From the cell containing the given text, extract its center point as (x, y) coordinate. 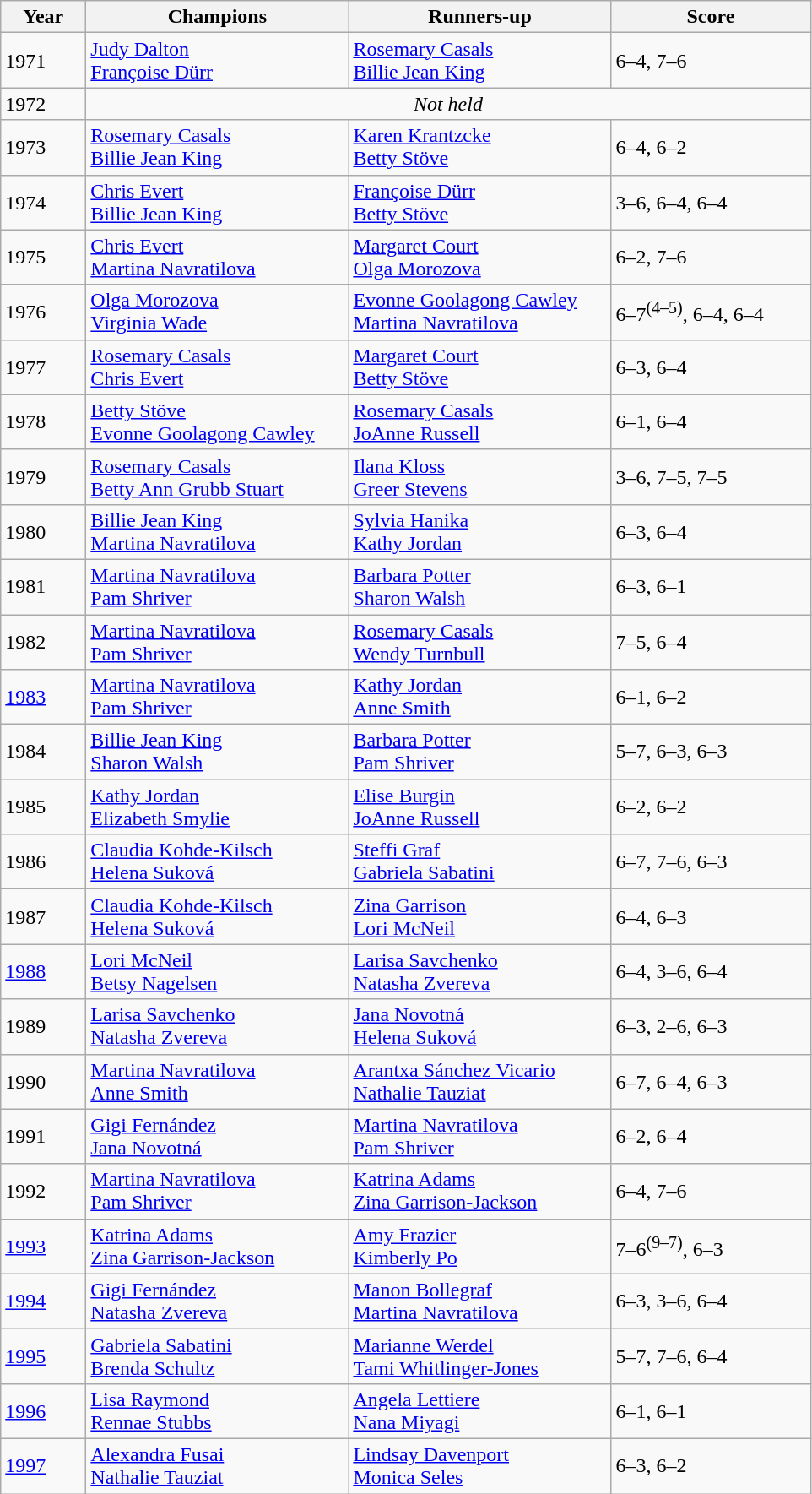
Rosemary Casals Betty Ann Grubb Stuart (218, 476)
Amy Frazier Kimberly Po (479, 1247)
Billie Jean King Martina Navratilova (218, 532)
1985 (44, 807)
6–4, 6–3 (711, 917)
1992 (44, 1191)
1981 (44, 586)
Chris Evert Billie Jean King (218, 203)
6–7, 7–6, 6–3 (711, 861)
1982 (44, 642)
1997 (44, 1466)
Chris Evert Martina Navratilova (218, 257)
Gigi Fernández Jana Novotná (218, 1137)
1994 (44, 1301)
Alexandra Fusai Nathalie Tauziat (218, 1466)
Margaret Court Olga Morozova (479, 257)
Rosemary Casals Chris Evert (218, 367)
Marianne Werdel Tami Whitlinger-Jones (479, 1356)
Olga Morozova Virginia Wade (218, 312)
1974 (44, 203)
Barbara Potter Pam Shriver (479, 752)
1978 (44, 422)
1990 (44, 1081)
1993 (44, 1247)
1979 (44, 476)
1973 (44, 147)
Lisa Raymond Rennae Stubbs (218, 1410)
6–1, 6–2 (711, 698)
Sylvia Hanika Kathy Jordan (479, 532)
Arantxa Sánchez Vicario Nathalie Tauziat (479, 1081)
6–2, 7–6 (711, 257)
Year (44, 17)
Angela Lettiere Nana Miyagi (479, 1410)
1972 (44, 104)
6–7, 6–4, 6–3 (711, 1081)
1995 (44, 1356)
1996 (44, 1410)
Kathy Jordan Anne Smith (479, 698)
Françoise Dürr Betty Stöve (479, 203)
Runners-up (479, 17)
6–7(4–5), 6–4, 6–4 (711, 312)
1991 (44, 1137)
Judy Dalton Françoise Dürr (218, 61)
Barbara Potter Sharon Walsh (479, 586)
Ilana Kloss Greer Stevens (479, 476)
Kathy Jordan Elizabeth Smylie (218, 807)
Martina Navratilova Anne Smith (218, 1081)
3–6, 7–5, 7–5 (711, 476)
1980 (44, 532)
Elise Burgin JoAnne Russell (479, 807)
3–6, 6–4, 6–4 (711, 203)
6–2, 6–4 (711, 1137)
Zina Garrison Lori McNeil (479, 917)
6–4, 6–2 (711, 147)
1983 (44, 698)
1971 (44, 61)
Lori McNeil Betsy Nagelsen (218, 971)
Karen Krantzcke Betty Stöve (479, 147)
Not held (448, 104)
6–1, 6–4 (711, 422)
Billie Jean King Sharon Walsh (218, 752)
Steffi Graf Gabriela Sabatini (479, 861)
6–3, 6–1 (711, 586)
1986 (44, 861)
Betty Stöve Evonne Goolagong Cawley (218, 422)
Manon Bollegraf Martina Navratilova (479, 1301)
1977 (44, 367)
Gigi Fernández Natasha Zvereva (218, 1301)
Rosemary Casals JoAnne Russell (479, 422)
Jana Novotná Helena Suková (479, 1027)
Evonne Goolagong Cawley Martina Navratilova (479, 312)
7–5, 6–4 (711, 642)
6–3, 2–6, 6–3 (711, 1027)
6–3, 6–2 (711, 1466)
5–7, 6–3, 6–3 (711, 752)
1976 (44, 312)
Champions (218, 17)
Lindsay Davenport Monica Seles (479, 1466)
5–7, 7–6, 6–4 (711, 1356)
1984 (44, 752)
6–4, 3–6, 6–4 (711, 971)
6–2, 6–2 (711, 807)
1989 (44, 1027)
Margaret Court Betty Stöve (479, 367)
1975 (44, 257)
Rosemary Casals Wendy Turnbull (479, 642)
7–6(9–7), 6–3 (711, 1247)
6–1, 6–1 (711, 1410)
Score (711, 17)
1988 (44, 971)
1987 (44, 917)
Gabriela Sabatini Brenda Schultz (218, 1356)
6–3, 3–6, 6–4 (711, 1301)
